Determine the (X, Y) coordinate at the center of the cell enclosing the given text.  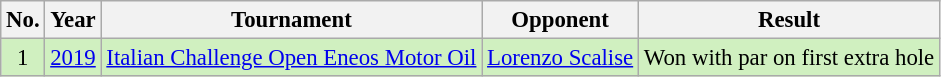
Italian Challenge Open Eneos Motor Oil (292, 58)
No. (23, 20)
Opponent (560, 20)
Result (788, 20)
1 (23, 58)
2019 (73, 58)
Won with par on first extra hole (788, 58)
Lorenzo Scalise (560, 58)
Tournament (292, 20)
Year (73, 20)
